Find where the given text appears and provide that cell's center as (X, Y) coordinate. 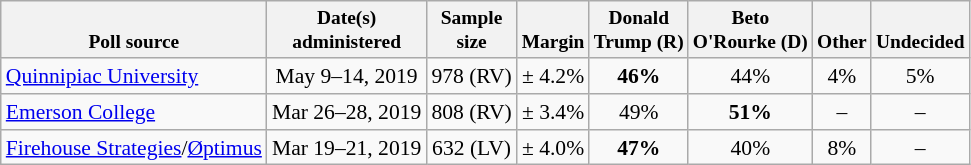
5% (920, 76)
± 3.4% (553, 112)
Poll source (134, 30)
49% (638, 112)
808 (RV) (472, 112)
46% (638, 76)
BetoO'Rourke (D) (750, 30)
DonaldTrump (R) (638, 30)
51% (750, 112)
Mar 26–28, 2019 (346, 112)
± 4.2% (553, 76)
Margin (553, 30)
978 (RV) (472, 76)
May 9–14, 2019 (346, 76)
Samplesize (472, 30)
Other (842, 30)
Quinnipiac University (134, 76)
Emerson College (134, 112)
44% (750, 76)
Undecided (920, 30)
4% (842, 76)
Date(s)administered (346, 30)
